Search for the cell housing the specified text and yield its (X, Y) center coordinate. 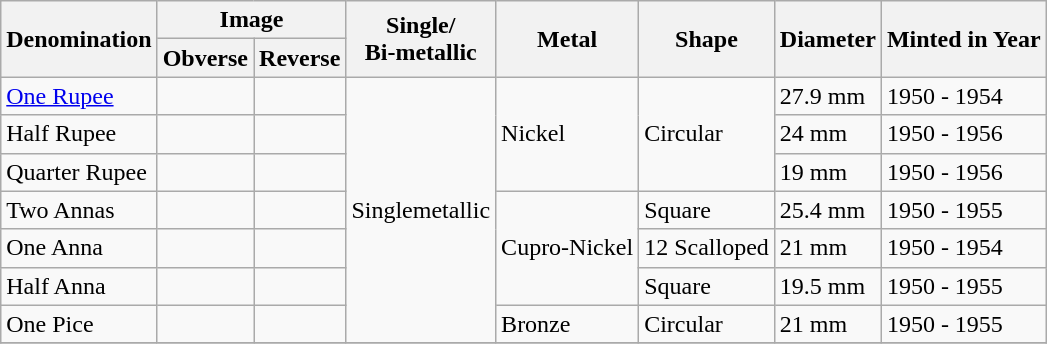
Minted in Year (964, 39)
Half Rupee (79, 134)
Cupro-Nickel (568, 248)
19.5 mm (828, 286)
Diameter (828, 39)
Quarter Rupee (79, 172)
Image (252, 20)
Single/Bi-metallic (421, 39)
Obverse (205, 58)
Metal (568, 39)
One Rupee (79, 96)
24 mm (828, 134)
Bronze (568, 324)
Denomination (79, 39)
Two Annas (79, 210)
12 Scalloped (707, 248)
27.9 mm (828, 96)
25.4 mm (828, 210)
Half Anna (79, 286)
Nickel (568, 134)
Shape (707, 39)
Singlemetallic (421, 210)
One Pice (79, 324)
One Anna (79, 248)
19 mm (828, 172)
Reverse (300, 58)
